Identify which cell holds the provided text, then report its (x, y) central coordinate. 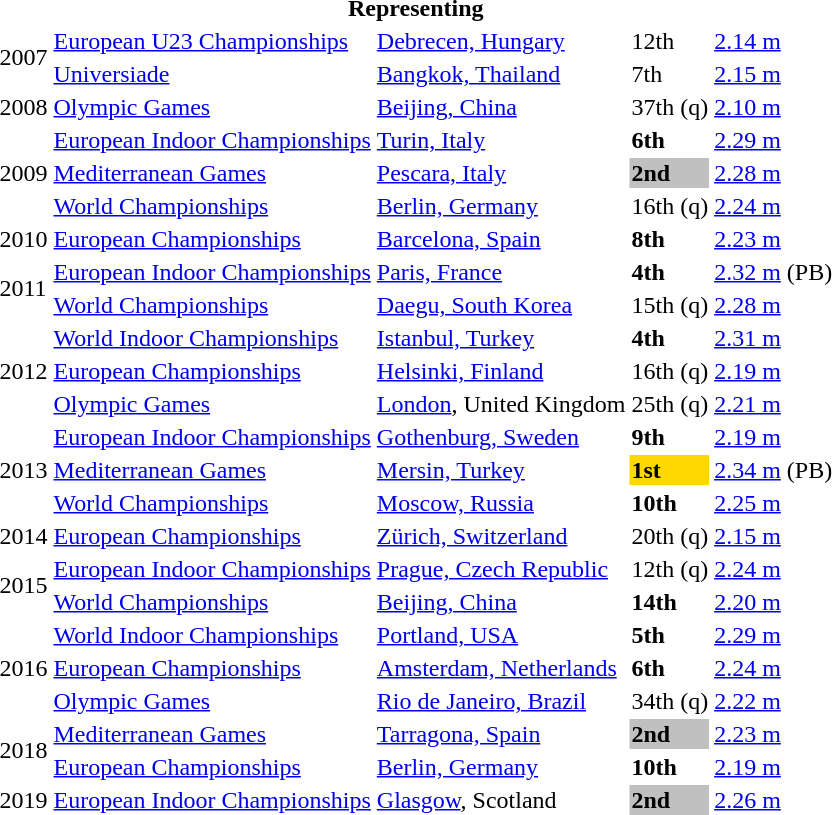
Rio de Janeiro, Brazil (501, 701)
Turin, Italy (501, 140)
12th (670, 41)
Daegu, South Korea (501, 305)
London, United Kingdom (501, 404)
20th (q) (670, 536)
14th (670, 602)
Prague, Czech Republic (501, 569)
European U23 Championships (212, 41)
9th (670, 437)
25th (q) (670, 404)
7th (670, 74)
Universiade (212, 74)
12th (q) (670, 569)
Glasgow, Scotland (501, 800)
Moscow, Russia (501, 503)
37th (q) (670, 107)
1st (670, 470)
5th (670, 635)
34th (q) (670, 701)
Zürich, Switzerland (501, 536)
Gothenburg, Sweden (501, 437)
Amsterdam, Netherlands (501, 668)
Paris, France (501, 272)
Mersin, Turkey (501, 470)
8th (670, 239)
Bangkok, Thailand (501, 74)
Istanbul, Turkey (501, 338)
Pescara, Italy (501, 173)
Portland, USA (501, 635)
Tarragona, Spain (501, 734)
15th (q) (670, 305)
Debrecen, Hungary (501, 41)
Helsinki, Finland (501, 371)
Barcelona, Spain (501, 239)
